Locate the cell with the specified text and output its (x, y) center coordinate. 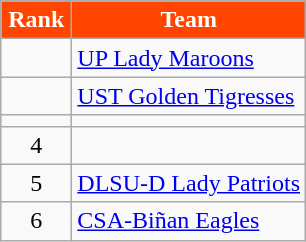
DLSU-D Lady Patriots (189, 183)
Rank (36, 20)
CSA-Biñan Eagles (189, 221)
Team (189, 20)
UST Golden Tigresses (189, 96)
4 (36, 145)
6 (36, 221)
UP Lady Maroons (189, 58)
5 (36, 183)
